For the text-containing cell, return its midpoint in [X, Y] coordinate format. 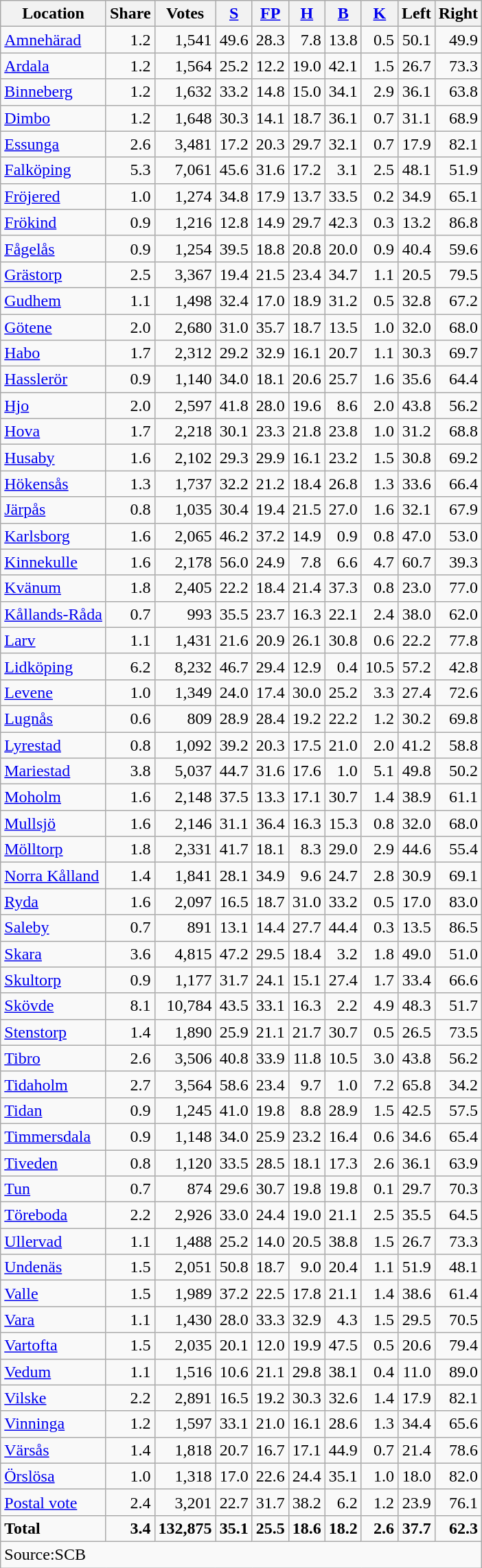
49.6 [233, 40]
5.1 [379, 771]
2,146 [185, 823]
33.3 [271, 1320]
1,564 [185, 66]
66.4 [458, 484]
Valle [54, 1294]
32.6 [343, 1398]
3.3 [379, 692]
Vedum [54, 1372]
10,784 [185, 1006]
1,254 [185, 248]
12.9 [306, 666]
1,140 [185, 379]
13.2 [416, 222]
28.1 [233, 876]
Götene [54, 327]
Ryda [54, 902]
22.6 [271, 1476]
23.7 [271, 614]
4,815 [185, 954]
16.7 [271, 1450]
23.9 [416, 1502]
8.8 [306, 1110]
20.1 [233, 1346]
44.9 [343, 1450]
59.6 [458, 248]
1,318 [185, 1476]
69.1 [458, 876]
Amnehärad [54, 40]
Stenstorp [54, 1032]
37.5 [233, 797]
Habo [54, 353]
B [343, 14]
28.4 [271, 718]
Location [54, 14]
29.3 [233, 458]
4.7 [379, 562]
9.7 [306, 1084]
Mariestad [54, 771]
Postal vote [54, 1502]
FP [271, 14]
14.8 [271, 92]
29.2 [233, 353]
51.7 [458, 1006]
1,274 [185, 196]
Larv [54, 640]
Share [130, 14]
42.3 [343, 222]
13.7 [306, 196]
67.9 [458, 510]
2,178 [185, 562]
17.5 [306, 745]
Lidköping [54, 666]
1,498 [185, 301]
46.2 [233, 536]
Moholm [54, 797]
Left [416, 14]
19.6 [306, 406]
25.7 [343, 379]
Ullervad [54, 1241]
55.4 [458, 850]
42.5 [416, 1110]
38.2 [306, 1502]
3.6 [130, 954]
1,841 [185, 876]
1,890 [185, 1032]
79.4 [458, 1346]
44.6 [416, 850]
2,148 [185, 797]
26.5 [416, 1032]
61.1 [458, 797]
69.7 [458, 353]
1,541 [185, 40]
65.8 [416, 1084]
Binneberg [54, 92]
33.4 [416, 980]
2,065 [185, 536]
78.6 [458, 1450]
11.0 [416, 1372]
Vinninga [54, 1424]
18.9 [306, 301]
23.0 [416, 588]
83.0 [458, 902]
48.3 [416, 1006]
38.8 [343, 1241]
23.3 [271, 432]
2,680 [185, 327]
29.6 [233, 1189]
3,201 [185, 1502]
Fågelås [54, 248]
43.5 [233, 1006]
20.4 [343, 1267]
41.0 [233, 1110]
28.5 [271, 1163]
89.0 [458, 1372]
17.8 [306, 1294]
6.6 [343, 562]
1,431 [185, 640]
49.8 [416, 771]
Mölltorp [54, 850]
56.0 [233, 562]
41.2 [416, 745]
Essunga [54, 144]
891 [185, 928]
3,564 [185, 1084]
24.0 [233, 692]
38.1 [343, 1372]
14.4 [271, 928]
86.5 [458, 928]
62.0 [458, 614]
Skövde [54, 1006]
Dimbo [54, 118]
Source:SCB [242, 1554]
1,245 [185, 1110]
22.5 [271, 1294]
65.4 [458, 1136]
70.3 [458, 1189]
1,818 [185, 1450]
Vara [54, 1320]
Kållands-Råda [54, 614]
50.8 [233, 1267]
9.0 [306, 1267]
Värsås [54, 1450]
77.0 [458, 588]
42.8 [458, 666]
Mullsjö [54, 823]
13.1 [233, 928]
0.1 [379, 1189]
1,216 [185, 222]
68.8 [458, 432]
13.8 [343, 40]
Ardala [54, 66]
3.1 [343, 170]
39.5 [233, 248]
29.9 [271, 458]
8.3 [306, 850]
72.6 [458, 692]
Järpås [54, 510]
18.0 [416, 1476]
17.3 [343, 1163]
874 [185, 1189]
8.6 [343, 406]
35.7 [271, 327]
2,035 [185, 1346]
5,037 [185, 771]
77.8 [458, 640]
46.7 [233, 666]
15.3 [343, 823]
50.1 [416, 40]
36.4 [271, 823]
13.3 [271, 797]
20.8 [306, 248]
2,926 [185, 1215]
Fröjered [54, 196]
17.6 [306, 771]
K [379, 14]
Tidaholm [54, 1084]
11.8 [306, 1058]
1,430 [185, 1320]
60.7 [416, 562]
Tun [54, 1189]
21.7 [306, 1032]
Skara [54, 954]
38.6 [416, 1294]
22.7 [233, 1502]
27.0 [343, 510]
Tiveden [54, 1163]
18.8 [271, 248]
30.9 [416, 876]
1,349 [185, 692]
Kinnekulle [54, 562]
2,597 [185, 406]
32.2 [233, 484]
21.2 [271, 484]
10.6 [233, 1372]
20.0 [343, 248]
44.4 [343, 928]
2,405 [185, 588]
3.4 [130, 1528]
30.0 [306, 692]
Tidan [54, 1110]
8.1 [130, 1006]
15.0 [306, 92]
23.8 [343, 432]
38.9 [416, 797]
132,875 [185, 1528]
14.0 [271, 1241]
15.1 [306, 980]
62.3 [458, 1528]
2.8 [379, 876]
2,051 [185, 1267]
3,367 [185, 274]
20.9 [271, 640]
1,120 [185, 1163]
1,035 [185, 510]
1,632 [185, 92]
66.6 [458, 980]
25.5 [271, 1528]
33.6 [416, 484]
65.1 [458, 196]
Tibro [54, 1058]
2,102 [185, 458]
64.4 [458, 379]
76.1 [458, 1502]
19.9 [306, 1346]
1,989 [185, 1294]
1,737 [185, 484]
Hova [54, 432]
Undenäs [54, 1267]
5.3 [130, 170]
49.0 [416, 954]
Total [54, 1528]
S [233, 14]
1,516 [185, 1372]
Right [458, 14]
Votes [185, 14]
47.2 [233, 954]
47.5 [343, 1346]
Timmersdala [54, 1136]
29.8 [306, 1372]
1,597 [185, 1424]
86.8 [458, 222]
39.3 [458, 562]
58.8 [458, 745]
79.5 [458, 274]
Hjo [54, 406]
Skultorp [54, 980]
63.8 [458, 92]
41.7 [233, 850]
3.2 [343, 954]
38.0 [416, 614]
Örslösa [54, 1476]
Gudhem [54, 301]
70.5 [458, 1320]
29.4 [271, 666]
7.2 [379, 1084]
21.6 [233, 640]
3,506 [185, 1058]
73.5 [458, 1032]
1,177 [185, 980]
65.6 [458, 1424]
21.8 [306, 432]
82.0 [458, 1476]
28.3 [271, 40]
0.2 [379, 196]
993 [185, 614]
9.6 [306, 876]
69.2 [458, 458]
40.8 [233, 1058]
47.0 [416, 536]
27.7 [306, 928]
57.5 [458, 1110]
1,148 [185, 1136]
2,312 [185, 353]
16.4 [343, 1136]
68.9 [458, 118]
12.8 [233, 222]
H [306, 14]
33.9 [271, 1058]
30.4 [233, 510]
37.7 [416, 1528]
37.3 [343, 588]
12.2 [271, 66]
2,097 [185, 902]
Levene [54, 692]
44.7 [233, 771]
Lugnås [54, 718]
34.1 [343, 92]
69.8 [458, 718]
32.4 [233, 301]
2,891 [185, 1398]
1,488 [185, 1241]
8,232 [185, 666]
29.0 [343, 850]
26.1 [306, 640]
1,648 [185, 118]
34.6 [416, 1136]
22.1 [343, 614]
30.1 [233, 432]
3,481 [185, 144]
53.0 [458, 536]
32.8 [416, 301]
4.9 [379, 1006]
809 [185, 718]
45.6 [233, 170]
24.1 [271, 980]
17.4 [271, 692]
41.8 [233, 406]
40.4 [416, 248]
58.6 [233, 1084]
34.2 [458, 1084]
18.2 [343, 1528]
Vilske [54, 1398]
34.7 [343, 274]
3.0 [379, 1058]
Karlsborg [54, 536]
24.7 [343, 876]
39.2 [233, 745]
1,092 [185, 745]
18.6 [306, 1528]
28.6 [343, 1424]
Vartofta [54, 1346]
Norra Kålland [54, 876]
3.8 [130, 771]
2,331 [185, 850]
49.9 [458, 40]
67.2 [458, 301]
51.0 [458, 954]
33.0 [233, 1215]
Kvänum [54, 588]
57.2 [416, 666]
63.9 [458, 1163]
61.4 [458, 1294]
Töreboda [54, 1215]
34.4 [416, 1424]
2,218 [185, 432]
42.1 [343, 66]
Falköping [54, 170]
35.6 [416, 379]
Grästorp [54, 274]
64.5 [458, 1215]
14.1 [271, 118]
Husaby [54, 458]
Saleby [54, 928]
4.3 [343, 1320]
Frökind [54, 222]
Hökensås [54, 484]
12.0 [271, 1346]
24.9 [271, 562]
7,061 [185, 170]
30.2 [416, 718]
Lyrestad [54, 745]
2.7 [130, 1084]
50.2 [458, 771]
26.8 [343, 484]
Hasslerör [54, 379]
34.8 [233, 196]
